Find where the given text appears and provide that cell's center as [x, y] coordinate. 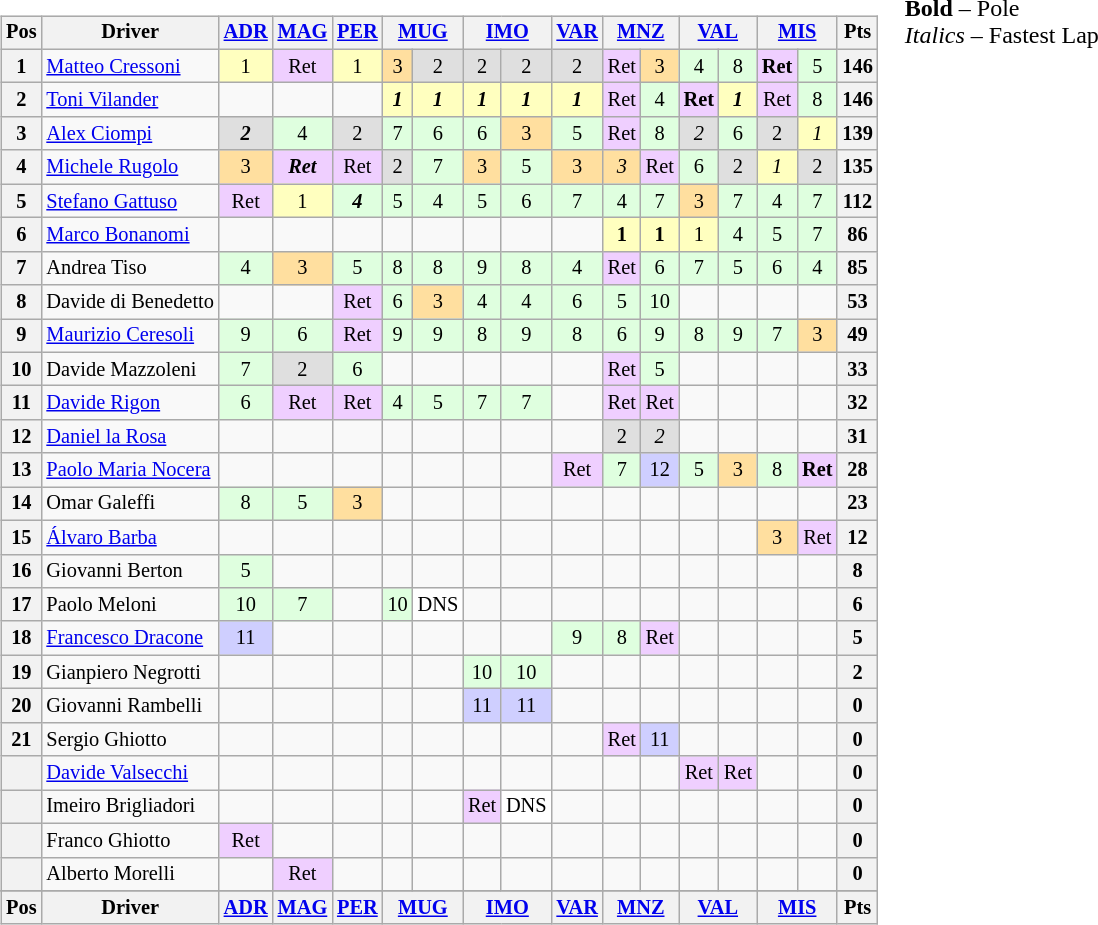
13 [21, 470]
Davide Valsecchi [130, 773]
17 [21, 605]
Gianpiero Negrotti [130, 672]
Álvaro Barba [130, 537]
21 [21, 739]
Daniel la Rosa [130, 437]
Matteo Cressoni [130, 66]
Davide Rigon [130, 403]
85 [857, 268]
Sergio Ghiotto [130, 739]
Marco Bonanomi [130, 235]
16 [21, 571]
139 [857, 134]
31 [857, 437]
112 [857, 201]
Toni Vilander [130, 100]
Maurizio Ceresoli [130, 336]
Davide Mazzoleni [130, 369]
Michele Rugolo [130, 167]
53 [857, 302]
Davide di Benedetto [130, 302]
Alex Ciompi [130, 134]
14 [21, 504]
19 [21, 672]
Imeiro Brigliadori [130, 807]
23 [857, 504]
Paolo Maria Nocera [130, 470]
Stefano Gattuso [130, 201]
28 [857, 470]
Franco Ghiotto [130, 840]
18 [21, 638]
Giovanni Berton [130, 571]
15 [21, 537]
86 [857, 235]
33 [857, 369]
Paolo Meloni [130, 605]
Omar Galeffi [130, 504]
Francesco Dracone [130, 638]
Giovanni Rambelli [130, 706]
135 [857, 167]
Andrea Tiso [130, 268]
32 [857, 403]
49 [857, 336]
Alberto Morelli [130, 874]
20 [21, 706]
